Determine the (X, Y) coordinate at the center of the cell enclosing the given text.  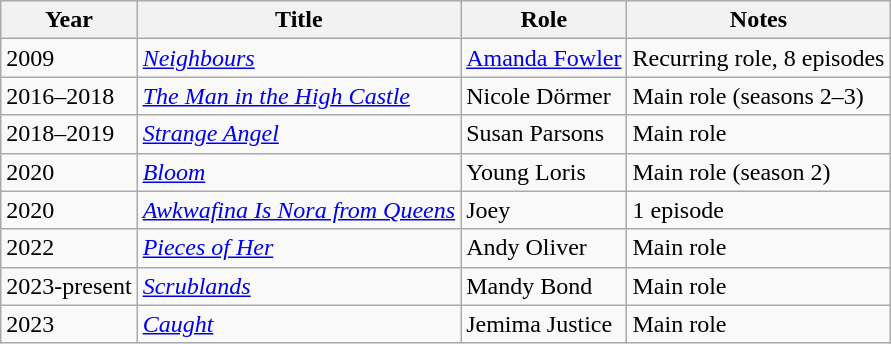
Year (69, 20)
Jemima Justice (544, 324)
Strange Angel (299, 134)
Caught (299, 324)
2023-present (69, 286)
Susan Parsons (544, 134)
Nicole Dörmer (544, 96)
Role (544, 20)
Young Loris (544, 172)
2023 (69, 324)
Title (299, 20)
Mandy Bond (544, 286)
Scrublands (299, 286)
Recurring role, 8 episodes (758, 58)
2016–2018 (69, 96)
Andy Oliver (544, 248)
2009 (69, 58)
Bloom (299, 172)
Amanda Fowler (544, 58)
The Man in the High Castle (299, 96)
Pieces of Her (299, 248)
Main role (season 2) (758, 172)
Main role (seasons 2–3) (758, 96)
2018–2019 (69, 134)
Notes (758, 20)
2022 (69, 248)
Awkwafina Is Nora from Queens (299, 210)
Joey (544, 210)
Neighbours (299, 58)
1 episode (758, 210)
